Provide the (x, y) coordinate of the cell's center where the given text is located.  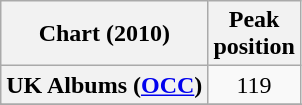
Peakposition (254, 34)
UK Albums (OCC) (104, 85)
Chart (2010) (104, 34)
119 (254, 85)
